Provide the [x, y] coordinate of the cell's center where the given text is located.  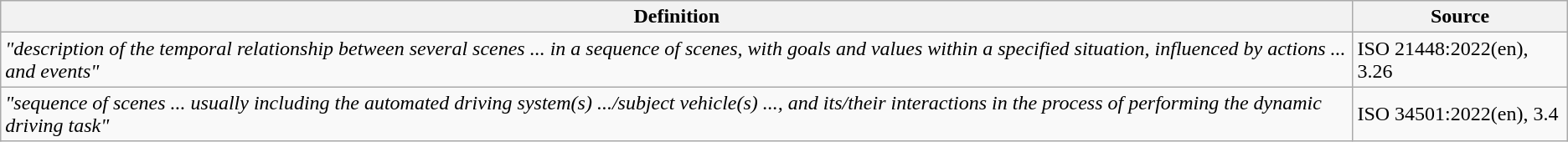
ISO 21448:2022(en), 3.26 [1460, 60]
ISO 34501:2022(en), 3.4 [1460, 114]
Source [1460, 17]
Definition [677, 17]
